Locate the cell with the specified text and output its [X, Y] center coordinate. 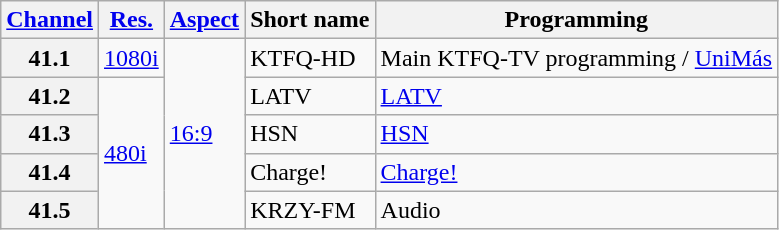
41.4 [50, 172]
41.5 [50, 210]
Aspect [204, 20]
Programming [576, 20]
1080i [132, 58]
KTFQ-HD [310, 58]
41.2 [50, 96]
16:9 [204, 134]
41.3 [50, 134]
Res. [132, 20]
Short name [310, 20]
41.1 [50, 58]
480i [132, 153]
Audio [576, 210]
Main KTFQ-TV programming / UniMás [576, 58]
KRZY-FM [310, 210]
Channel [50, 20]
